Output the [X, Y] coordinate of the center of the cell containing the given text.  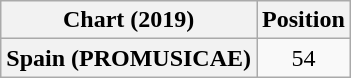
Position [304, 20]
54 [304, 58]
Spain (PROMUSICAE) [129, 58]
Chart (2019) [129, 20]
